Search for the cell housing the specified text and yield its [X, Y] center coordinate. 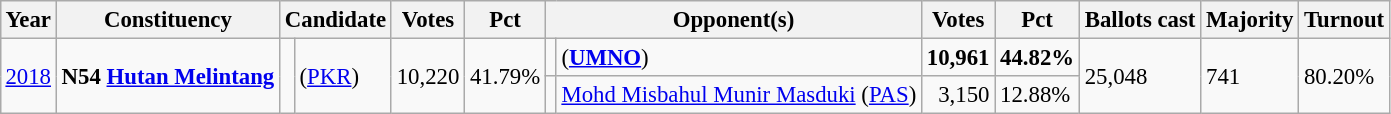
(PKR) [342, 76]
Turnout [1344, 20]
10,961 [958, 57]
Mohd Misbahul Munir Masduki (PAS) [738, 95]
2018 [28, 76]
3,150 [958, 95]
Year [28, 20]
Majority [1250, 20]
(UMNO) [738, 57]
25,048 [1140, 76]
12.88% [1038, 95]
41.79% [506, 76]
80.20% [1344, 76]
Constituency [168, 20]
Ballots cast [1140, 20]
N54 Hutan Melintang [168, 76]
10,220 [428, 76]
44.82% [1038, 57]
Candidate [336, 20]
Opponent(s) [733, 20]
741 [1250, 76]
